Return the [x, y] coordinate for the center point of the cell that contains the specified text.  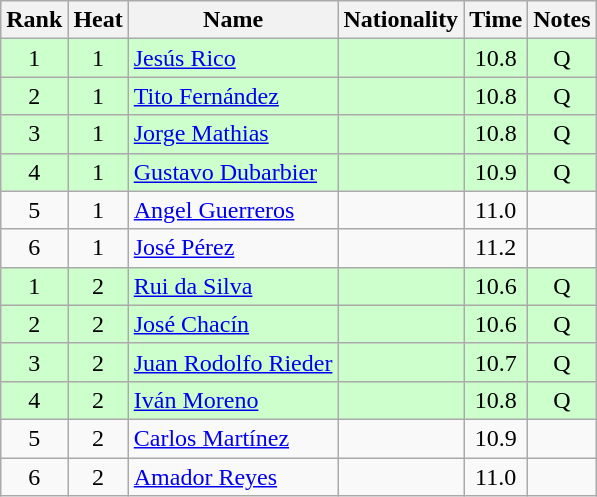
José Chacín [233, 324]
Time [496, 20]
Angel Guerreros [233, 210]
Notes [562, 20]
Jorge Mathias [233, 134]
Iván Moreno [233, 400]
Heat [98, 20]
Rank [34, 20]
Name [233, 20]
Tito Fernández [233, 96]
Gustavo Dubarbier [233, 172]
Carlos Martínez [233, 438]
Rui da Silva [233, 286]
José Pérez [233, 248]
10.7 [496, 362]
Juan Rodolfo Rieder [233, 362]
Amador Reyes [233, 477]
Jesús Rico [233, 58]
11.2 [496, 248]
Nationality [401, 20]
